Provide the (x, y) coordinate of the cell's center where the given text is located.  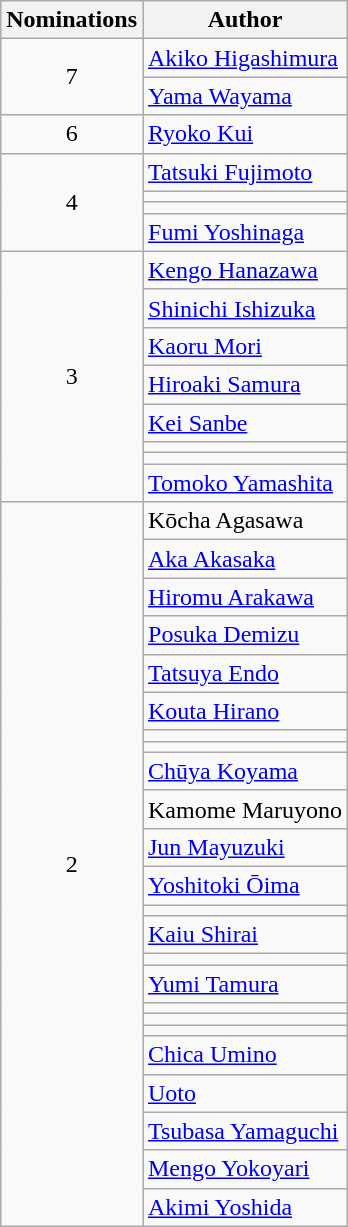
Yoshitoki Ōima (244, 885)
Kamome Maruyono (244, 809)
Ryoko Kui (244, 134)
Posuka Demizu (244, 635)
Tsubasa Yamaguchi (244, 1131)
Fumi Yoshinaga (244, 232)
Nominations (72, 20)
Hiromu Arakawa (244, 597)
Kengo Hanazawa (244, 270)
Kaiu Shirai (244, 935)
Chūya Koyama (244, 771)
Tatsuya Endo (244, 673)
Kōcha Agasawa (244, 521)
Akiko Higashimura (244, 58)
6 (72, 134)
Tatsuki Fujimoto (244, 172)
2 (72, 864)
Hiroaki Samura (244, 384)
7 (72, 77)
Aka Akasaka (244, 559)
Kei Sanbe (244, 423)
Jun Mayuzuki (244, 847)
Shinichi Ishizuka (244, 308)
Tomoko Yamashita (244, 483)
3 (72, 376)
Mengo Yokoyari (244, 1169)
Yumi Tamura (244, 984)
4 (72, 202)
Kaoru Mori (244, 346)
Uoto (244, 1093)
Yama Wayama (244, 96)
Chica Umino (244, 1055)
Author (244, 20)
Akimi Yoshida (244, 1207)
Kouta Hirano (244, 711)
